Pinpoint the cell where the given text exists, returning its (X, Y) midpoint coordinate. 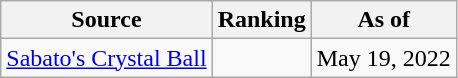
Ranking (262, 20)
Source (106, 20)
Sabato's Crystal Ball (106, 58)
May 19, 2022 (384, 58)
As of (384, 20)
